Capture the cell that displays the provided text and extract its [x, y] central coordinate. 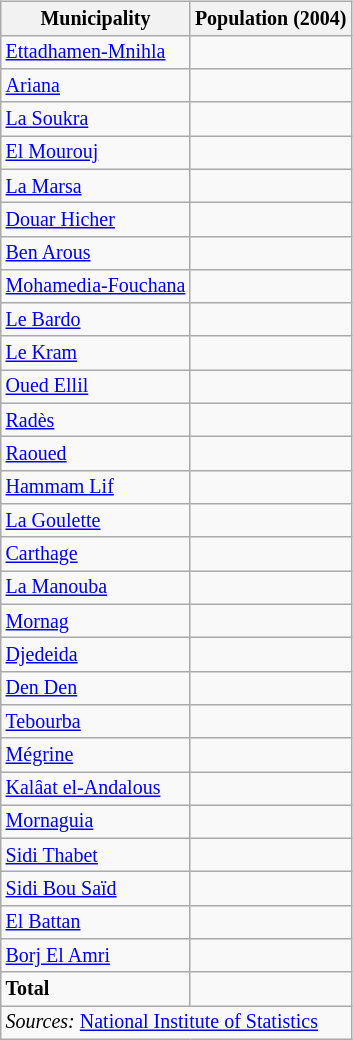
Radès [96, 420]
La Manouba [96, 588]
Le Bardo [96, 320]
Douar Hicher [96, 220]
Mornaguia [96, 822]
Ben Arous [96, 252]
Oued Ellil [96, 386]
Sidi Thabet [96, 854]
Mohamedia-Fouchana [96, 286]
Hammam Lif [96, 486]
El Battan [96, 922]
Ettadhamen-Mnihla [96, 52]
Borj El Amri [96, 956]
Ariana [96, 86]
Mégrine [96, 754]
Carthage [96, 554]
Total [96, 988]
La Marsa [96, 186]
Den Den [96, 688]
Municipality [96, 18]
Le Kram [96, 352]
El Mourouj [96, 152]
Raoued [96, 454]
Mornag [96, 620]
Djedeida [96, 654]
La Goulette [96, 520]
Kalâat el-Andalous [96, 788]
Sidi Bou Saïd [96, 888]
Tebourba [96, 722]
La Soukra [96, 118]
Sources: National Institute of Statistics [176, 1022]
Population (2004) [270, 18]
